Locate the cell with the specified text and output its [X, Y] center coordinate. 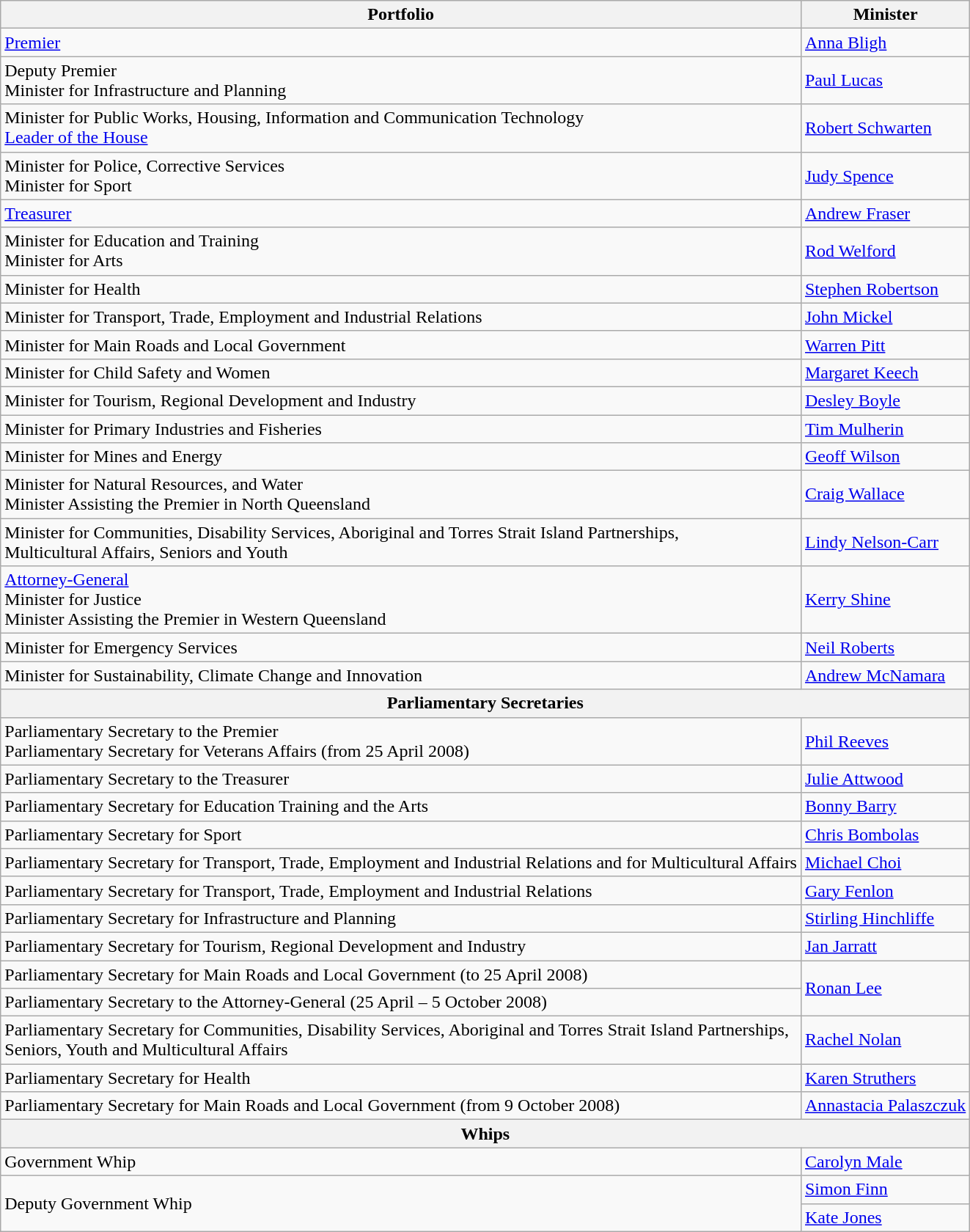
Karen Struthers [885, 1078]
Attorney-GeneralMinister for JusticeMinister Assisting the Premier in Western Queensland [401, 600]
Craig Wallace [885, 494]
Jan Jarratt [885, 946]
Deputy Government Whip [401, 1203]
Rod Welford [885, 251]
Stirling Hinchliffe [885, 918]
Desley Boyle [885, 400]
Simon Finn [885, 1189]
Kerry Shine [885, 600]
Minister for Sustainability, Climate Change and Innovation [401, 675]
Andrew Fraser [885, 213]
Minister for Child Safety and Women [401, 373]
Stephen Robertson [885, 289]
Parliamentary Secretary for Transport, Trade, Employment and Industrial Relations and for Multicultural Affairs [401, 862]
Minister for Police, Corrective ServicesMinister for Sport [401, 176]
Warren Pitt [885, 345]
Tim Mulherin [885, 429]
Annastacia Palaszczuk [885, 1106]
Phil Reeves [885, 741]
Andrew McNamara [885, 675]
Carolyn Male [885, 1162]
Judy Spence [885, 176]
Julie Attwood [885, 779]
Neil Roberts [885, 648]
Chris Bombolas [885, 835]
Parliamentary Secretary for Health [401, 1078]
Treasurer [401, 213]
Minister for Education and TrainingMinister for Arts [401, 251]
Government Whip [401, 1162]
Minister for Public Works, Housing, Information and Communication TechnologyLeader of the House [401, 128]
Parliamentary Secretary for Main Roads and Local Government (to 25 April 2008) [401, 975]
Paul Lucas [885, 81]
Minister for Natural Resources, and WaterMinister Assisting the Premier in North Queensland [401, 494]
Parliamentary Secretary for Tourism, Regional Development and Industry [401, 946]
Parliamentary Secretary for Education Training and the Arts [401, 807]
Premier [401, 43]
Portfolio [401, 15]
Minister for Main Roads and Local Government [401, 345]
Parliamentary Secretary for Main Roads and Local Government (from 9 October 2008) [401, 1106]
Minister for Mines and Energy [401, 457]
Bonny Barry [885, 807]
Minister for Communities, Disability Services, Aboriginal and Torres Strait Island Partnerships,Multicultural Affairs, Seniors and Youth [401, 543]
Parliamentary Secretary to the Treasurer [401, 779]
Rachel Nolan [885, 1040]
Michael Choi [885, 862]
Deputy PremierMinister for Infrastructure and Planning [401, 81]
Anna Bligh [885, 43]
Kate Jones [885, 1217]
Lindy Nelson-Carr [885, 543]
Parliamentary Secretary for Transport, Trade, Employment and Industrial Relations [401, 890]
Parliamentary Secretary for Sport [401, 835]
Parliamentary Secretaries [485, 703]
Parliamentary Secretary to the Attorney-General (25 April – 5 October 2008) [401, 1002]
John Mickel [885, 317]
Minister for Transport, Trade, Employment and Industrial Relations [401, 317]
Minister for Health [401, 289]
Geoff Wilson [885, 457]
Robert Schwarten [885, 128]
Parliamentary Secretary for Infrastructure and Planning [401, 918]
Minister [885, 15]
Margaret Keech [885, 373]
Minister for Primary Industries and Fisheries [401, 429]
Minister for Emergency Services [401, 648]
Gary Fenlon [885, 890]
Ronan Lee [885, 989]
Minister for Tourism, Regional Development and Industry [401, 400]
Whips [485, 1134]
Parliamentary Secretary to the PremierParliamentary Secretary for Veterans Affairs (from 25 April 2008) [401, 741]
